Find where the given text appears and provide that cell's center as [X, Y] coordinate. 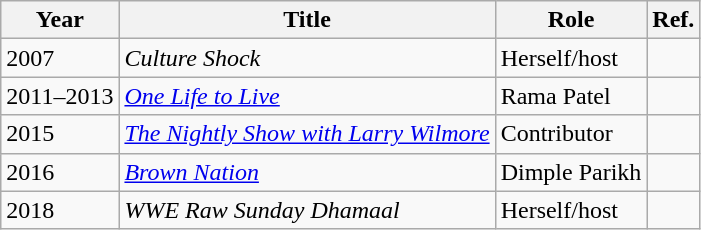
Contributor [571, 134]
Ref. [674, 20]
2011–2013 [60, 96]
2007 [60, 58]
Brown Nation [307, 172]
2016 [60, 172]
Dimple Parikh [571, 172]
Title [307, 20]
One Life to Live [307, 96]
Year [60, 20]
2015 [60, 134]
Rama Patel [571, 96]
Culture Shock [307, 58]
WWE Raw Sunday Dhamaal [307, 210]
2018 [60, 210]
The Nightly Show with Larry Wilmore [307, 134]
Role [571, 20]
